Find where the given text appears and provide that cell's center as (X, Y) coordinate. 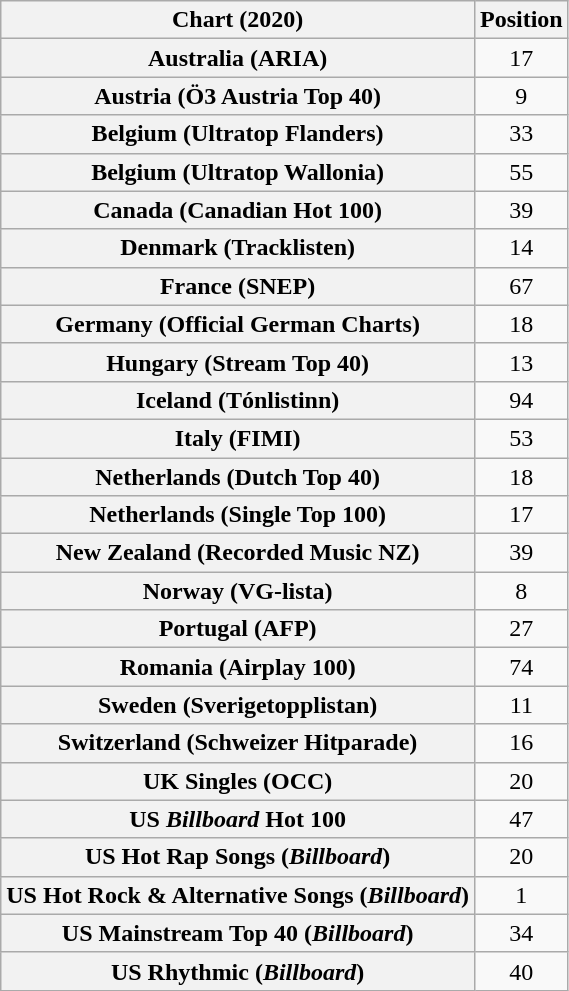
14 (521, 248)
55 (521, 172)
Belgium (Ultratop Flanders) (238, 134)
40 (521, 971)
9 (521, 96)
US Rhythmic (Billboard) (238, 971)
Belgium (Ultratop Wallonia) (238, 172)
US Hot Rock & Alternative Songs (Billboard) (238, 895)
34 (521, 933)
47 (521, 819)
Chart (2020) (238, 20)
US Mainstream Top 40 (Billboard) (238, 933)
8 (521, 591)
33 (521, 134)
Iceland (Tónlistinn) (238, 400)
94 (521, 400)
UK Singles (OCC) (238, 781)
Norway (VG-lista) (238, 591)
Canada (Canadian Hot 100) (238, 210)
Hungary (Stream Top 40) (238, 362)
US Billboard Hot 100 (238, 819)
Italy (FIMI) (238, 438)
67 (521, 286)
Netherlands (Dutch Top 40) (238, 477)
13 (521, 362)
Germany (Official German Charts) (238, 324)
New Zealand (Recorded Music NZ) (238, 553)
Switzerland (Schweizer Hitparade) (238, 743)
US Hot Rap Songs (Billboard) (238, 857)
11 (521, 705)
Sweden (Sverigetopplistan) (238, 705)
Austria (Ö3 Austria Top 40) (238, 96)
Australia (ARIA) (238, 58)
53 (521, 438)
27 (521, 629)
France (SNEP) (238, 286)
74 (521, 667)
1 (521, 895)
Denmark (Tracklisten) (238, 248)
16 (521, 743)
Netherlands (Single Top 100) (238, 515)
Portugal (AFP) (238, 629)
Romania (Airplay 100) (238, 667)
Position (521, 20)
